Scan for the cell matching the given text and deliver its [x, y] coordinate at center. 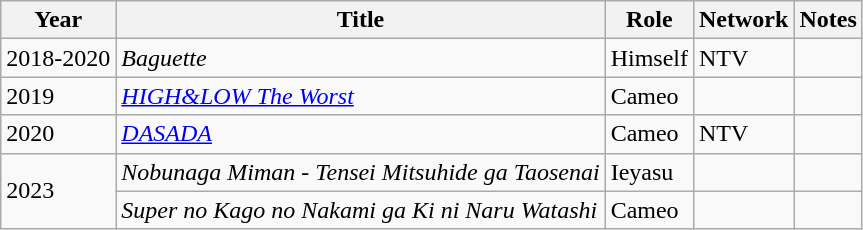
Role [649, 20]
Year [58, 20]
Title [360, 20]
Himself [649, 58]
2020 [58, 134]
Notes [828, 20]
2018-2020 [58, 58]
2019 [58, 96]
Ieyasu [649, 172]
Super no Kago no Nakami ga Ki ni Naru Watashi [360, 210]
HIGH&LOW The Worst [360, 96]
2023 [58, 191]
DASADA [360, 134]
Network [743, 20]
Nobunaga Miman - Tensei Mitsuhide ga Taosenai [360, 172]
Baguette [360, 58]
